Identify which cell holds the provided text, then report its (x, y) central coordinate. 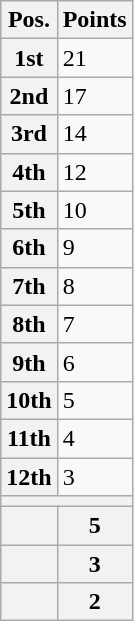
14 (94, 134)
1st (29, 58)
17 (94, 96)
12th (29, 477)
4th (29, 172)
8 (94, 286)
12 (94, 172)
11th (29, 438)
6th (29, 248)
9 (94, 248)
9th (29, 362)
3rd (29, 134)
Points (94, 20)
21 (94, 58)
6 (94, 362)
8th (29, 324)
7 (94, 324)
7th (29, 286)
10 (94, 210)
5th (29, 210)
4 (94, 438)
2 (94, 602)
Pos. (29, 20)
2nd (29, 96)
10th (29, 400)
